For the text-containing cell, return its midpoint in [x, y] coordinate format. 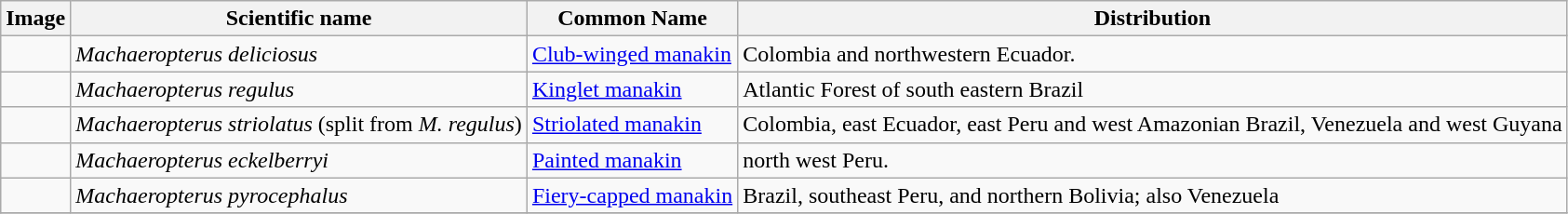
Fiery-capped manakin [632, 195]
Brazil, southeast Peru, and northern Bolivia; also Venezuela [1152, 195]
Distribution [1152, 19]
Kinglet manakin [632, 89]
Machaeropterus striolatus (split from M. regulus) [300, 125]
Club-winged manakin [632, 54]
Scientific name [300, 19]
Colombia, east Ecuador, east Peru and west Amazonian Brazil, Venezuela and west Guyana [1152, 125]
Machaeropterus pyrocephalus [300, 195]
Common Name [632, 19]
Colombia and northwestern Ecuador. [1152, 54]
Machaeropterus eckelberryi [300, 160]
Painted manakin [632, 160]
Striolated manakin [632, 125]
Machaeropterus regulus [300, 89]
Machaeropterus deliciosus [300, 54]
Image [35, 19]
Atlantic Forest of south eastern Brazil [1152, 89]
north west Peru. [1152, 160]
